Capture the cell that displays the provided text and extract its (x, y) central coordinate. 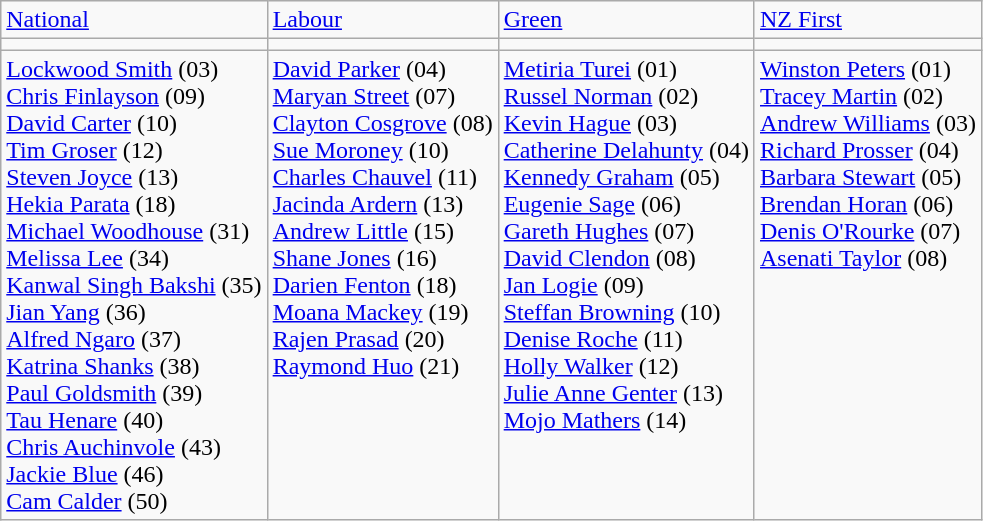
Labour (382, 20)
NZ First (868, 20)
Green (626, 20)
National (134, 20)
